Search for the cell housing the specified text and yield its [X, Y] center coordinate. 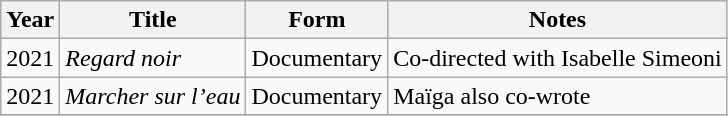
Maïga also co-wrote [558, 96]
Co-directed with Isabelle Simeoni [558, 58]
Year [30, 20]
Form [317, 20]
Title [153, 20]
Marcher sur l’eau [153, 96]
Regard noir [153, 58]
Notes [558, 20]
